Output the [X, Y] coordinate of the center of the cell containing the given text.  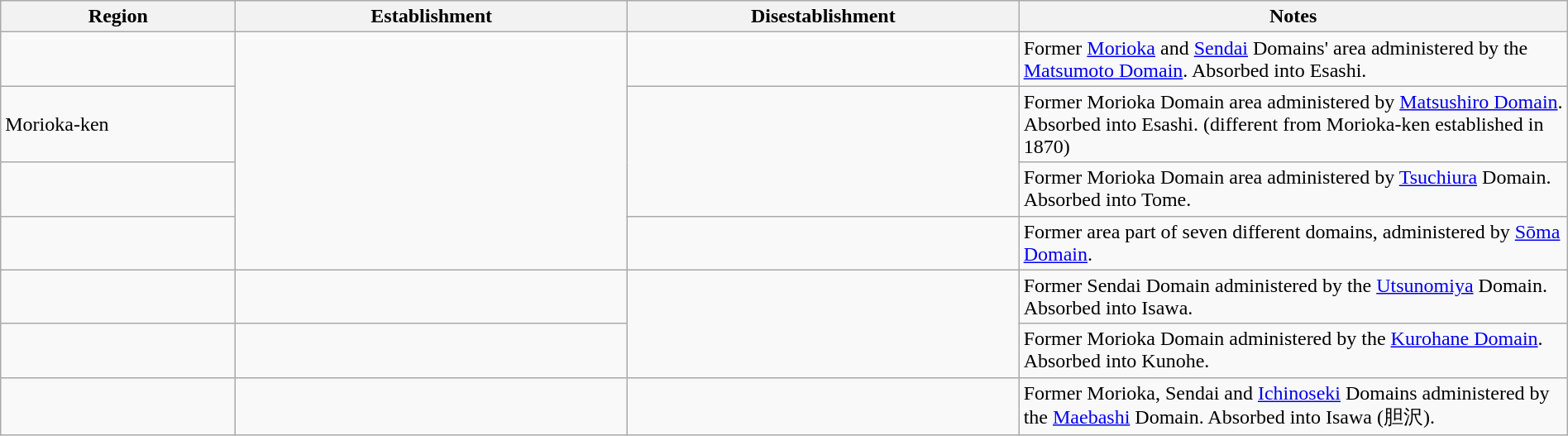
Former Sendai Domain administered by the Utsunomiya Domain. Absorbed into Isawa. [1293, 296]
Establishment [432, 17]
Former Morioka, Sendai and Ichinoseki Domains administered by the Maebashi Domain. Absorbed into Isawa (胆沢). [1293, 406]
Disestablishment [824, 17]
Former Morioka and Sendai Domains' area administered by the Matsumoto Domain. Absorbed into Esashi. [1293, 60]
Former Morioka Domain administered by the Kurohane Domain. Absorbed into Kunohe. [1293, 351]
Former Morioka Domain area administered by Matsushiro Domain. Absorbed into Esashi. (different from Morioka-ken established in 1870) [1293, 124]
Former area part of seven different domains, administered by Sōma Domain. [1293, 243]
Morioka-ken [118, 124]
Region [118, 17]
Former Morioka Domain area administered by Tsuchiura Domain. Absorbed into Tome. [1293, 189]
Notes [1293, 17]
